Output the (x, y) coordinate of the center of the cell containing the given text.  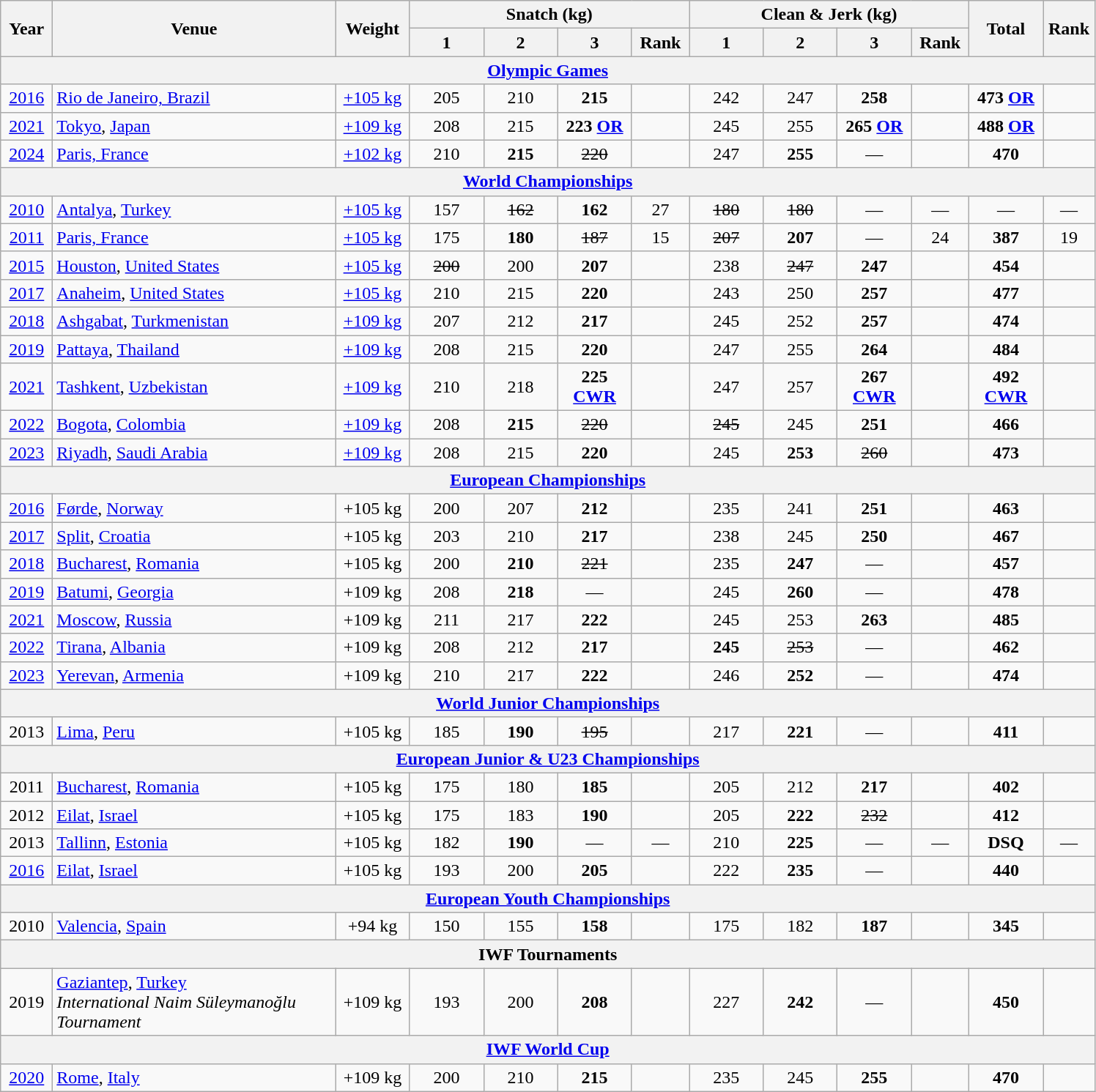
Tokyo, Japan (194, 126)
Rio de Janeiro, Brazil (194, 98)
158 (595, 926)
457 (1005, 564)
265 OR (875, 126)
IWF World Cup (548, 1050)
Førde, Norway (194, 508)
Yerevan, Armenia (194, 675)
345 (1005, 926)
267 CWR (875, 387)
Olympic Games (548, 70)
411 (1005, 731)
Split, Croatia (194, 536)
Antalya, Turkey (194, 209)
Batumi, Georgia (194, 592)
183 (520, 815)
IWF Tournaments (548, 954)
225 CWR (595, 387)
263 (875, 620)
402 (1005, 787)
412 (1005, 815)
227 (727, 1002)
+94 kg (372, 926)
440 (1005, 871)
223 OR (595, 126)
Riyadh, Saudi Arabia (194, 453)
Clean & Jerk (kg) (829, 15)
DSQ (1005, 843)
195 (595, 731)
2015 (26, 265)
Pattaya, Thailand (194, 349)
155 (520, 926)
Weight (372, 29)
241 (800, 508)
454 (1005, 265)
Snatch (kg) (549, 15)
466 (1005, 425)
232 (875, 815)
European Championships (548, 480)
Moscow, Russia (194, 620)
473 (1005, 453)
Year (26, 29)
462 (1005, 647)
Anaheim, United States (194, 293)
264 (875, 349)
488 OR (1005, 126)
243 (727, 293)
246 (727, 675)
467 (1005, 536)
European Youth Championships (548, 899)
Houston, United States (194, 265)
Tirana, Albania (194, 647)
Tallinn, Estonia (194, 843)
Ashgabat, Turkmenistan (194, 321)
203 (447, 536)
Valencia, Spain (194, 926)
Tashkent, Uzbekistan (194, 387)
485 (1005, 620)
473 OR (1005, 98)
24 (941, 237)
World Junior Championships (548, 703)
19 (1070, 237)
15 (661, 237)
World Championships (548, 182)
2020 (26, 1077)
484 (1005, 349)
211 (447, 620)
European Junior & U23 Championships (548, 759)
450 (1005, 1002)
387 (1005, 237)
477 (1005, 293)
258 (875, 98)
157 (447, 209)
Lima, Peru (194, 731)
Rome, Italy (194, 1077)
+102 kg (372, 154)
Venue (194, 29)
Bogota, Colombia (194, 425)
492 CWR (1005, 387)
2012 (26, 815)
478 (1005, 592)
225 (800, 843)
27 (661, 209)
463 (1005, 508)
Total (1005, 29)
Gaziantep, TurkeyInternational Naim Süleymanoğlu Tournament (194, 1002)
2024 (26, 154)
150 (447, 926)
